Return the (X, Y) coordinate for the center point of the cell that contains the specified text.  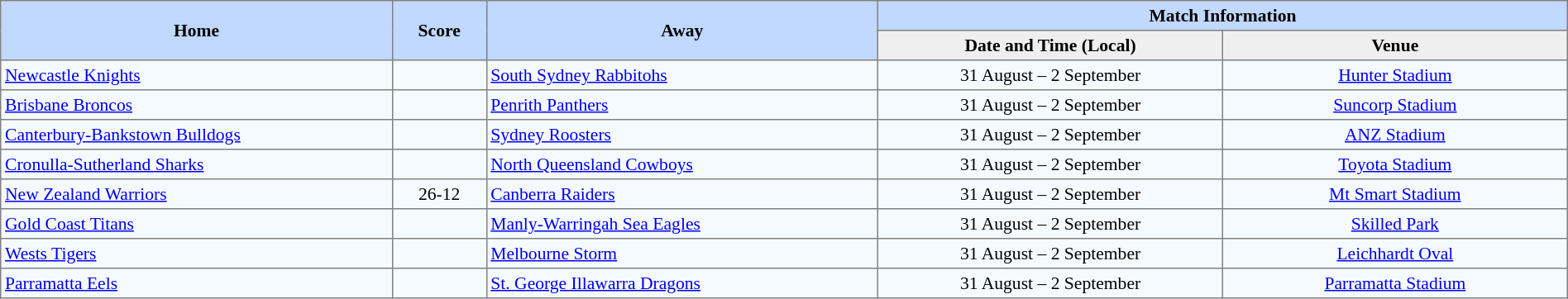
Suncorp Stadium (1394, 105)
Newcastle Knights (197, 75)
Hunter Stadium (1394, 75)
Wests Tigers (197, 254)
Penrith Panthers (682, 105)
Gold Coast Titans (197, 224)
Date and Time (Local) (1050, 45)
Match Information (1223, 16)
Manly-Warringah Sea Eagles (682, 224)
Home (197, 31)
Parramatta Stadium (1394, 283)
South Sydney Rabbitohs (682, 75)
Brisbane Broncos (197, 105)
Canberra Raiders (682, 194)
ANZ Stadium (1394, 135)
Skilled Park (1394, 224)
Score (439, 31)
Parramatta Eels (197, 283)
Canterbury-Bankstown Bulldogs (197, 135)
St. George Illawarra Dragons (682, 283)
Away (682, 31)
North Queensland Cowboys (682, 164)
Venue (1394, 45)
Toyota Stadium (1394, 164)
Leichhardt Oval (1394, 254)
Cronulla-Sutherland Sharks (197, 164)
Melbourne Storm (682, 254)
Sydney Roosters (682, 135)
New Zealand Warriors (197, 194)
26-12 (439, 194)
Mt Smart Stadium (1394, 194)
